Extract the (x, y) coordinate from the center of the cell holding the provided text.  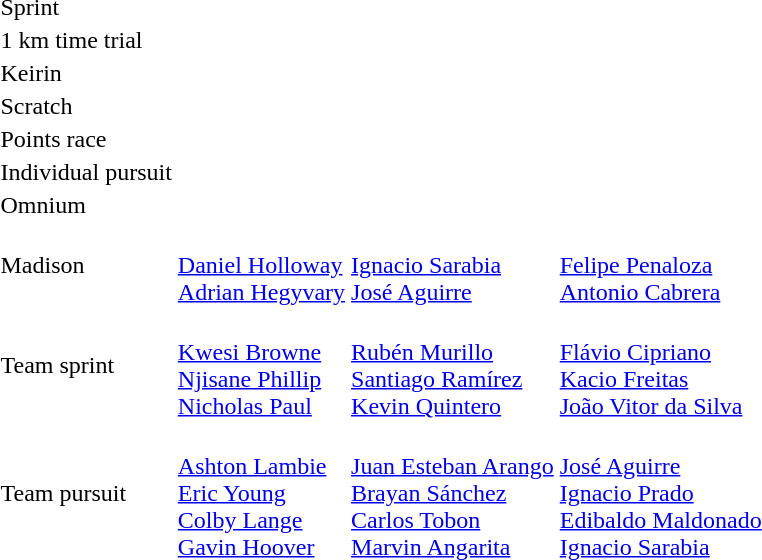
Kwesi BrowneNjisane PhillipNicholas Paul (261, 366)
Rubén MurilloSantiago RamírezKevin Quintero (453, 366)
Daniel HollowayAdrian Hegyvary (261, 265)
Ignacio SarabiaJosé Aguirre (453, 265)
